Provide the [x, y] coordinate of the cell's center where the given text is located.  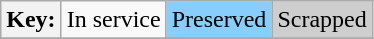
In service [114, 20]
Scrapped [322, 20]
Key: [31, 20]
Preserved [219, 20]
